From the cell containing the given text, extract its center point as [x, y] coordinate. 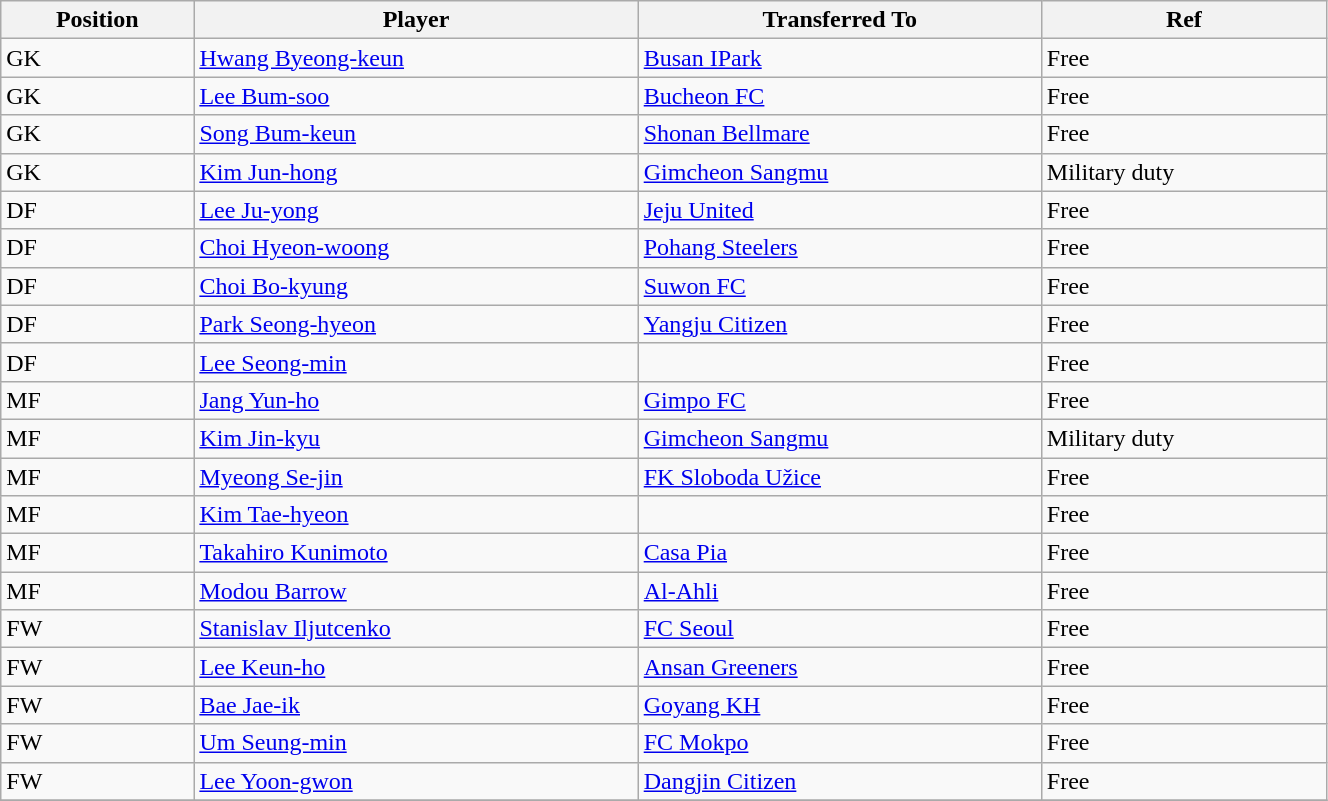
Hwang Byeong-keun [416, 58]
Dangjin Citizen [840, 781]
Goyang KH [840, 705]
FK Sloboda Užice [840, 477]
Myeong Se-jin [416, 477]
Suwon FC [840, 286]
Um Seung-min [416, 743]
Position [98, 20]
FC Mokpo [840, 743]
Transferred To [840, 20]
Kim Jin-kyu [416, 438]
Takahiro Kunimoto [416, 553]
Jeju United [840, 210]
Lee Seong-min [416, 362]
Gimpo FC [840, 400]
Al-Ahli [840, 591]
Lee Keun-ho [416, 667]
Lee Bum-soo [416, 96]
Ansan Greeners [840, 667]
Player [416, 20]
Jang Yun-ho [416, 400]
Lee Ju-yong [416, 210]
Shonan Bellmare [840, 134]
Yangju Citizen [840, 324]
Lee Yoon-gwon [416, 781]
Kim Tae-hyeon [416, 515]
Park Seong-hyeon [416, 324]
Ref [1184, 20]
Choi Hyeon-woong [416, 248]
Modou Barrow [416, 591]
Stanislav Iljutcenko [416, 629]
Song Bum-keun [416, 134]
Kim Jun-hong [416, 172]
FC Seoul [840, 629]
Busan IPark [840, 58]
Casa Pia [840, 553]
Pohang Steelers [840, 248]
Bae Jae-ik [416, 705]
Choi Bo-kyung [416, 286]
Bucheon FC [840, 96]
